Output the [x, y] coordinate of the center of the cell containing the given text.  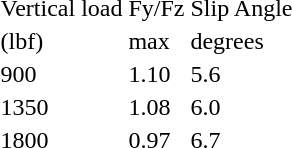
1.10 [156, 74]
max [156, 41]
1.08 [156, 107]
